Search for the cell housing the specified text and yield its [x, y] center coordinate. 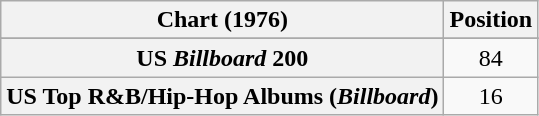
Chart (1976) [222, 20]
Position [491, 20]
US Billboard 200 [222, 58]
US Top R&B/Hip-Hop Albums (Billboard) [222, 96]
84 [491, 58]
16 [491, 96]
